From the cell containing the given text, extract its center point as [X, Y] coordinate. 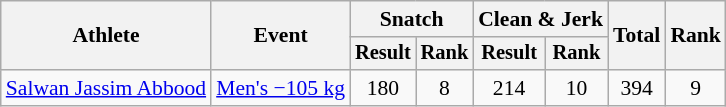
180 [383, 88]
Snatch [412, 19]
Clean & Jerk [540, 19]
Total [636, 36]
9 [696, 88]
Salwan Jassim Abbood [106, 88]
Event [280, 36]
394 [636, 88]
Men's −105 kg [280, 88]
10 [576, 88]
214 [509, 88]
8 [445, 88]
Athlete [106, 36]
